Find where the given text appears and provide that cell's center as (x, y) coordinate. 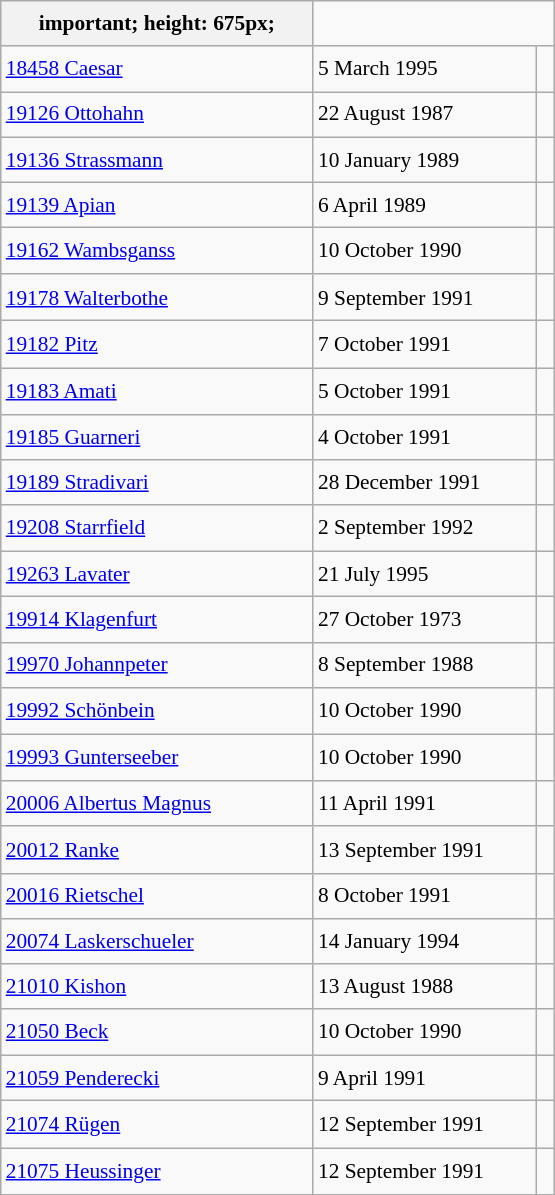
19208 Starrfield (157, 528)
19183 Amati (157, 392)
20012 Ranke (157, 850)
19263 Lavater (157, 574)
2 September 1992 (424, 528)
9 September 1991 (424, 298)
19970 Johannpeter (157, 664)
19126 Ottohahn (157, 114)
20006 Albertus Magnus (157, 804)
13 September 1991 (424, 850)
18458 Caesar (157, 68)
19182 Pitz (157, 344)
19914 Klagenfurt (157, 620)
4 October 1991 (424, 436)
19162 Wambsganss (157, 250)
19139 Apian (157, 204)
19185 Guarneri (157, 436)
20016 Rietschel (157, 896)
22 August 1987 (424, 114)
6 April 1989 (424, 204)
19136 Strassmann (157, 160)
21075 Heussinger (157, 1172)
19189 Stradivari (157, 482)
21050 Beck (157, 1032)
19992 Schönbein (157, 710)
11 April 1991 (424, 804)
19993 Gunterseeber (157, 758)
10 January 1989 (424, 160)
8 October 1991 (424, 896)
21074 Rügen (157, 1124)
7 October 1991 (424, 344)
28 December 1991 (424, 482)
14 January 1994 (424, 940)
9 April 1991 (424, 1078)
21 July 1995 (424, 574)
20074 Laskerschueler (157, 940)
5 October 1991 (424, 392)
27 October 1973 (424, 620)
13 August 1988 (424, 986)
important; height: 675px; (157, 24)
8 September 1988 (424, 664)
21059 Penderecki (157, 1078)
19178 Walterbothe (157, 298)
21010 Kishon (157, 986)
5 March 1995 (424, 68)
